Search for the cell housing the specified text and yield its [x, y] center coordinate. 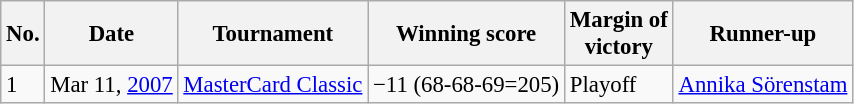
Runner-up [763, 34]
−11 (68-68-69=205) [466, 85]
Mar 11, 2007 [112, 85]
Tournament [273, 34]
Margin ofvictory [618, 34]
Winning score [466, 34]
Annika Sörenstam [763, 85]
MasterCard Classic [273, 85]
No. [23, 34]
1 [23, 85]
Playoff [618, 85]
Date [112, 34]
